Detect which cell encompasses the target text, then output its [x, y] center coordinate. 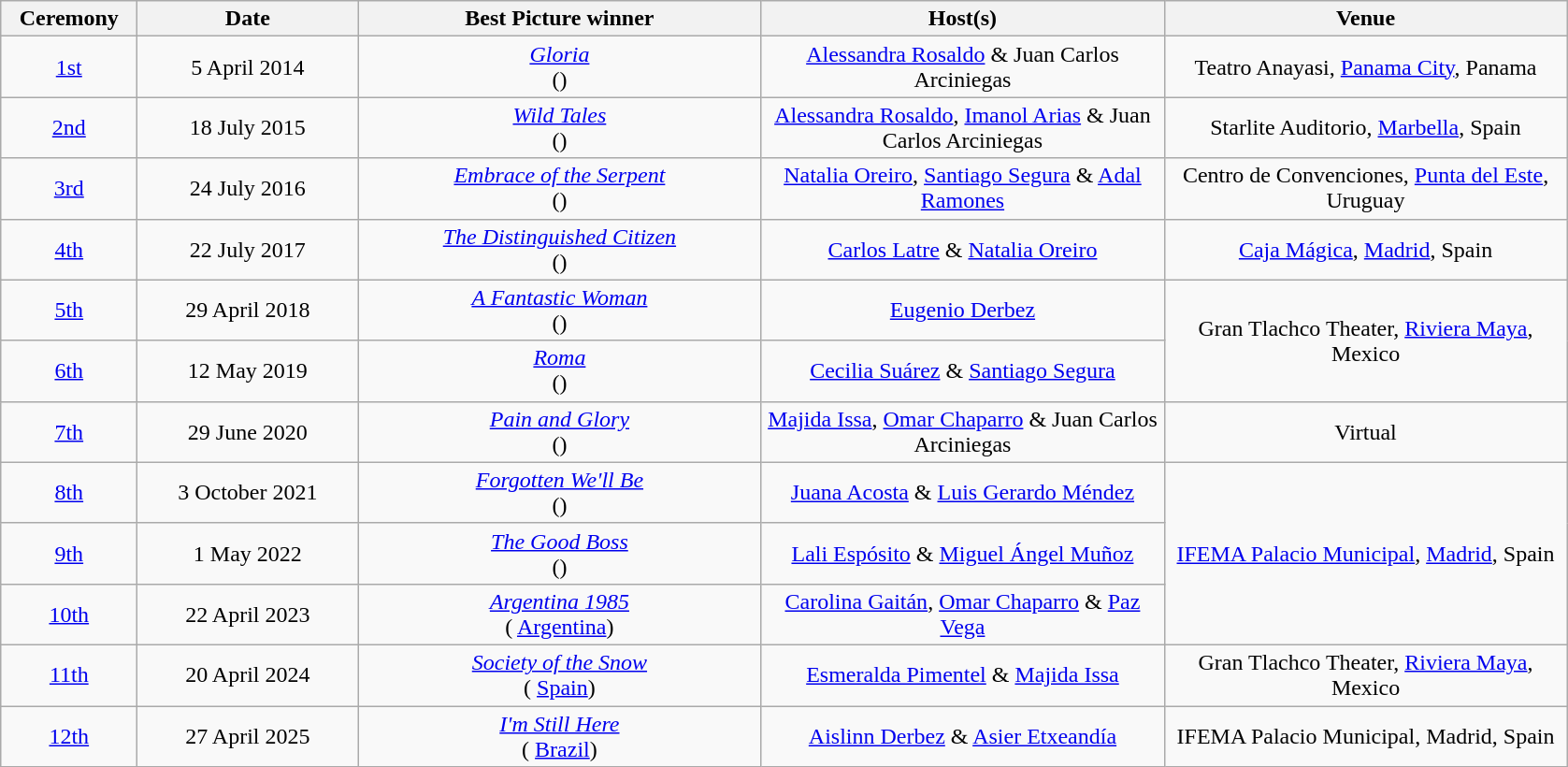
Society of the Snow( Spain) [559, 675]
Aislinn Derbez & Asier Etxeandía [963, 735]
18 July 2015 [248, 127]
Pain and Glory() [559, 432]
10th [69, 614]
The Good Boss() [559, 554]
4th [69, 249]
Majida Issa, Omar Chaparro & Juan Carlos Arciniegas [963, 432]
Carolina Gaitán, Omar Chaparro & Paz Vega [963, 614]
Teatro Anayasi, Panama City, Panama [1365, 67]
A Fantastic Woman() [559, 311]
The Distinguished Citizen() [559, 249]
24 July 2016 [248, 189]
22 April 2023 [248, 614]
8th [69, 492]
Ceremony [69, 19]
Lali Espósito & Miguel Ángel Muñoz [963, 554]
Starlite Auditorio, Marbella, Spain [1365, 127]
3 October 2021 [248, 492]
9th [69, 554]
6th [69, 370]
Virtual [1365, 432]
Wild Tales() [559, 127]
Argentina 1985( Argentina) [559, 614]
20 April 2024 [248, 675]
12th [69, 735]
Cecilia Suárez & Santiago Segura [963, 370]
Eugenio Derbez [963, 311]
Roma() [559, 370]
I'm Still Here( Brazil) [559, 735]
Esmeralda Pimentel & Majida Issa [963, 675]
Date [248, 19]
Venue [1365, 19]
Alessandra Rosaldo, Imanol Arias & Juan Carlos Arciniegas [963, 127]
22 July 2017 [248, 249]
1 May 2022 [248, 554]
5 April 2014 [248, 67]
7th [69, 432]
Juana Acosta & Luis Gerardo Méndez [963, 492]
29 April 2018 [248, 311]
Best Picture winner [559, 19]
1st [69, 67]
Natalia Oreiro, Santiago Segura & Adal Ramones [963, 189]
27 April 2025 [248, 735]
Carlos Latre & Natalia Oreiro [963, 249]
Centro de Convenciones, Punta del Este, Uruguay [1365, 189]
Host(s) [963, 19]
12 May 2019 [248, 370]
3rd [69, 189]
Gloria() [559, 67]
11th [69, 675]
29 June 2020 [248, 432]
5th [69, 311]
Alessandra Rosaldo & Juan Carlos Arciniegas [963, 67]
2nd [69, 127]
Embrace of the Serpent() [559, 189]
Forgotten We'll Be() [559, 492]
Caja Mágica, Madrid, Spain [1365, 249]
